Scan for the cell matching the given text and deliver its [x, y] coordinate at center. 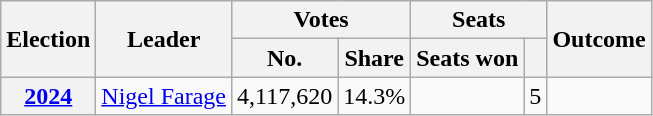
Nigel Farage [164, 96]
4,117,620 [284, 96]
Share [374, 58]
Votes [320, 20]
Outcome [599, 39]
2024 [48, 96]
Seats [479, 20]
Seats won [468, 58]
5 [536, 96]
14.3% [374, 96]
Leader [164, 39]
No. [284, 58]
Election [48, 39]
